Return the [x, y] coordinate for the center point of the cell that contains the specified text.  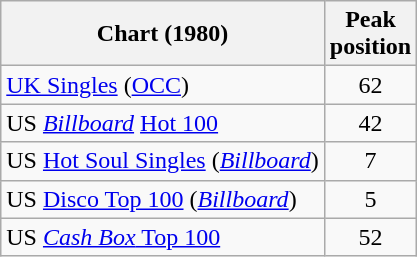
US Hot Soul Singles (Billboard) [163, 161]
US Cash Box Top 100 [163, 237]
62 [370, 85]
52 [370, 237]
US Billboard Hot 100 [163, 123]
5 [370, 199]
Chart (1980) [163, 34]
42 [370, 123]
7 [370, 161]
Peakposition [370, 34]
UK Singles (OCC) [163, 85]
US Disco Top 100 (Billboard) [163, 199]
